Search for the cell housing the specified text and yield its [x, y] center coordinate. 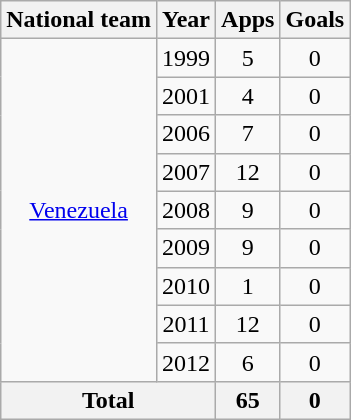
Venezuela [79, 210]
Goals [315, 20]
Year [186, 20]
6 [248, 362]
2009 [186, 248]
2006 [186, 134]
2010 [186, 286]
1999 [186, 58]
Total [108, 400]
2008 [186, 210]
Apps [248, 20]
2011 [186, 324]
1 [248, 286]
7 [248, 134]
National team [79, 20]
4 [248, 96]
2012 [186, 362]
2007 [186, 172]
65 [248, 400]
5 [248, 58]
2001 [186, 96]
